Output the [x, y] coordinate of the center of the cell containing the given text.  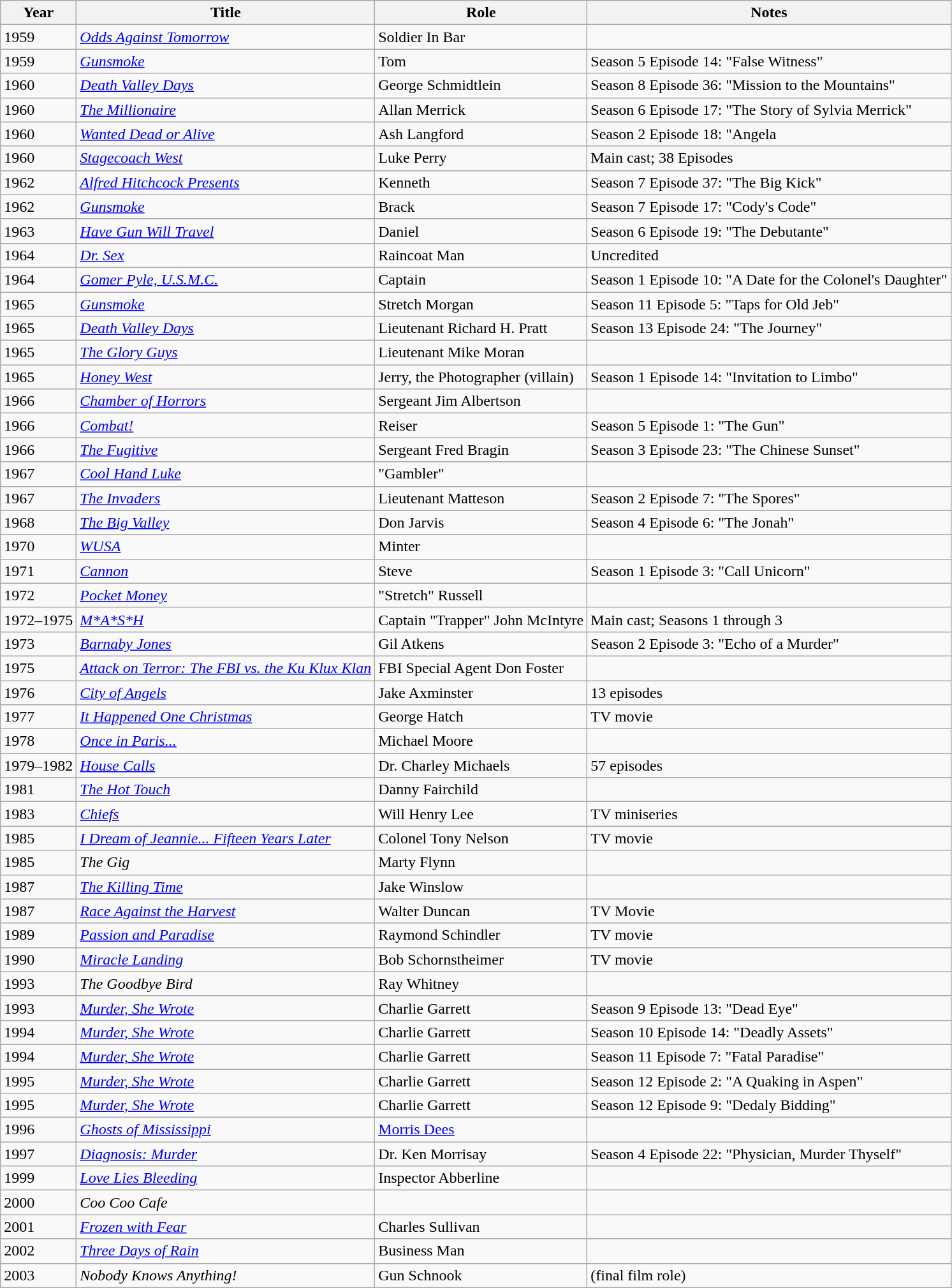
TV Movie [769, 911]
Jake Axminster [481, 692]
(final film role) [769, 1275]
Season 6 Episode 17: "The Story of Sylvia Merrick" [769, 110]
1996 [38, 1130]
Lieutenant Mike Moran [481, 353]
1968 [38, 522]
Season 1 Episode 14: "Invitation to Limbo" [769, 377]
M*A*S*H [226, 619]
13 episodes [769, 692]
Season 6 Episode 19: "The Debutante" [769, 231]
Colonel Tony Nelson [481, 838]
1979–1982 [38, 766]
2002 [38, 1251]
Gun Schnook [481, 1275]
1971 [38, 571]
Race Against the Harvest [226, 911]
1972–1975 [38, 619]
Season 8 Episode 36: "Mission to the Mountains" [769, 85]
WUSA [226, 547]
Season 1 Episode 3: "Call Unicorn" [769, 571]
Year [38, 13]
Don Jarvis [481, 522]
1977 [38, 717]
Barnaby Jones [226, 644]
1970 [38, 547]
1981 [38, 790]
1983 [38, 814]
"Gambler" [481, 474]
Bob Schornstheimer [481, 959]
Season 2 Episode 7: "The Spores" [769, 498]
1963 [38, 231]
Alfred Hitchcock Presents [226, 182]
Season 13 Episode 24: "The Journey" [769, 329]
Season 12 Episode 2: "A Quaking in Aspen" [769, 1081]
Walter Duncan [481, 911]
Gomer Pyle, U.S.M.C. [226, 279]
1973 [38, 644]
Once in Paris... [226, 741]
The Invaders [226, 498]
Lieutenant Richard H. Pratt [481, 329]
Soldier In Bar [481, 37]
Sergeant Fred Bragin [481, 450]
The Hot Touch [226, 790]
Raymond Schindler [481, 935]
The Glory Guys [226, 353]
Season 7 Episode 37: "The Big Kick" [769, 182]
Daniel [481, 231]
Minter [481, 547]
George Schmidtlein [481, 85]
The Gig [226, 862]
Jerry, the Photographer (villain) [481, 377]
Stretch Morgan [481, 304]
Chiefs [226, 814]
Tom [481, 61]
1989 [38, 935]
Reiser [481, 426]
The Fugitive [226, 450]
Season 12 Episode 9: "Dedaly Bidding" [769, 1106]
Diagnosis: Murder [226, 1154]
Coo Coo Cafe [226, 1203]
Honey West [226, 377]
Morris Dees [481, 1130]
Inspector Abberline [481, 1178]
Dr. Charley Michaels [481, 766]
Season 11 Episode 5: "Taps for Old Jeb" [769, 304]
George Hatch [481, 717]
Title [226, 13]
House Calls [226, 766]
Season 7 Episode 17: "Cody's Code" [769, 207]
Odds Against Tomorrow [226, 37]
Season 4 Episode 6: "The Jonah" [769, 522]
I Dream of Jeannie... Fifteen Years Later [226, 838]
Passion and Paradise [226, 935]
1972 [38, 595]
Season 1 Episode 10: "A Date for the Colonel's Daughter" [769, 279]
1976 [38, 692]
The Killing Time [226, 887]
1999 [38, 1178]
Raincoat Man [481, 255]
Allan Merrick [481, 110]
Have Gun Will Travel [226, 231]
Love Lies Bleeding [226, 1178]
Cool Hand Luke [226, 474]
Notes [769, 13]
2003 [38, 1275]
TV miniseries [769, 814]
Michael Moore [481, 741]
Jake Winslow [481, 887]
It Happened One Christmas [226, 717]
Season 9 Episode 13: "Dead Eye" [769, 1008]
Marty Flynn [481, 862]
Cannon [226, 571]
Season 2 Episode 18: "Angela [769, 134]
Captain [481, 279]
Stagecoach West [226, 158]
Ray Whitney [481, 984]
Ash Langford [481, 134]
Attack on Terror: The FBI vs. the Ku Klux Klan [226, 668]
57 episodes [769, 766]
Frozen with Fear [226, 1227]
Season 4 Episode 22: "Physician, Murder Thyself" [769, 1154]
Captain "Trapper" John McIntyre [481, 619]
Gil Atkens [481, 644]
Dr. Sex [226, 255]
Kenneth [481, 182]
Main cast; 38 Episodes [769, 158]
Steve [481, 571]
Pocket Money [226, 595]
Season 5 Episode 1: "The Gun" [769, 426]
Business Man [481, 1251]
1997 [38, 1154]
Wanted Dead or Alive [226, 134]
Chamber of Horrors [226, 401]
Season 10 Episode 14: "Deadly Assets" [769, 1032]
1990 [38, 959]
Three Days of Rain [226, 1251]
1978 [38, 741]
Season 11 Episode 7: "Fatal Paradise" [769, 1056]
Luke Perry [481, 158]
Season 3 Episode 23: "The Chinese Sunset" [769, 450]
Nobody Knows Anything! [226, 1275]
Brack [481, 207]
The Goodbye Bird [226, 984]
"Stretch" Russell [481, 595]
City of Angels [226, 692]
1975 [38, 668]
2000 [38, 1203]
2001 [38, 1227]
Charles Sullivan [481, 1227]
Ghosts of Mississippi [226, 1130]
The Big Valley [226, 522]
Danny Fairchild [481, 790]
Sergeant Jim Albertson [481, 401]
Dr. Ken Morrisay [481, 1154]
The Millionaire [226, 110]
Will Henry Lee [481, 814]
Miracle Landing [226, 959]
FBI Special Agent Don Foster [481, 668]
Main cast; Seasons 1 through 3 [769, 619]
Combat! [226, 426]
Role [481, 13]
Uncredited [769, 255]
Season 5 Episode 14: "False Witness" [769, 61]
Season 2 Episode 3: "Echo of a Murder" [769, 644]
Lieutenant Matteson [481, 498]
